Determine the [x, y] coordinate at the center of the cell enclosing the given text.  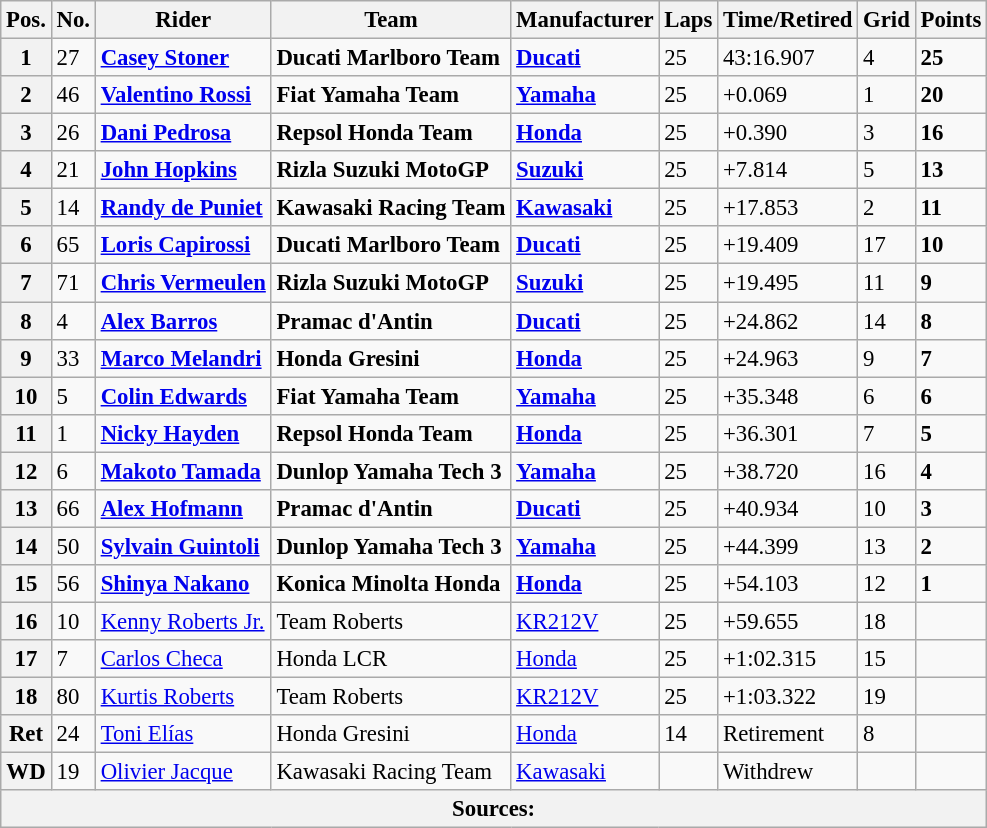
+1:02.315 [788, 659]
+19.409 [788, 245]
46 [73, 95]
+36.301 [788, 433]
Olivier Jacque [183, 772]
+1:03.322 [788, 697]
Nicky Hayden [183, 433]
Makoto Tamada [183, 471]
+24.862 [788, 321]
Marco Melandri [183, 358]
65 [73, 245]
John Hopkins [183, 170]
+40.934 [788, 509]
+19.495 [788, 283]
Points [950, 20]
Sylvain Guintoli [183, 546]
66 [73, 509]
Kurtis Roberts [183, 697]
Dani Pedrosa [183, 133]
+54.103 [788, 584]
+44.399 [788, 546]
56 [73, 584]
27 [73, 58]
+38.720 [788, 471]
Rider [183, 20]
24 [73, 734]
Grid [886, 20]
50 [73, 546]
Konica Minolta Honda [391, 584]
Loris Capirossi [183, 245]
Withdrew [788, 772]
Sources: [494, 809]
Alex Hofmann [183, 509]
Toni Elías [183, 734]
WD [26, 772]
Carlos Checa [183, 659]
+0.069 [788, 95]
Casey Stoner [183, 58]
+24.963 [788, 358]
43:16.907 [788, 58]
Shinya Nakano [183, 584]
Ret [26, 734]
Honda LCR [391, 659]
+7.814 [788, 170]
Colin Edwards [183, 396]
+0.390 [788, 133]
Retirement [788, 734]
Alex Barros [183, 321]
Kenny Roberts Jr. [183, 621]
Time/Retired [788, 20]
Pos. [26, 20]
Chris Vermeulen [183, 283]
+59.655 [788, 621]
33 [73, 358]
Valentino Rossi [183, 95]
+35.348 [788, 396]
Manufacturer [585, 20]
+17.853 [788, 208]
20 [950, 95]
Randy de Puniet [183, 208]
71 [73, 283]
26 [73, 133]
No. [73, 20]
21 [73, 170]
Laps [688, 20]
Team [391, 20]
80 [73, 697]
